Return [X, Y] of the center of cell containing provided text 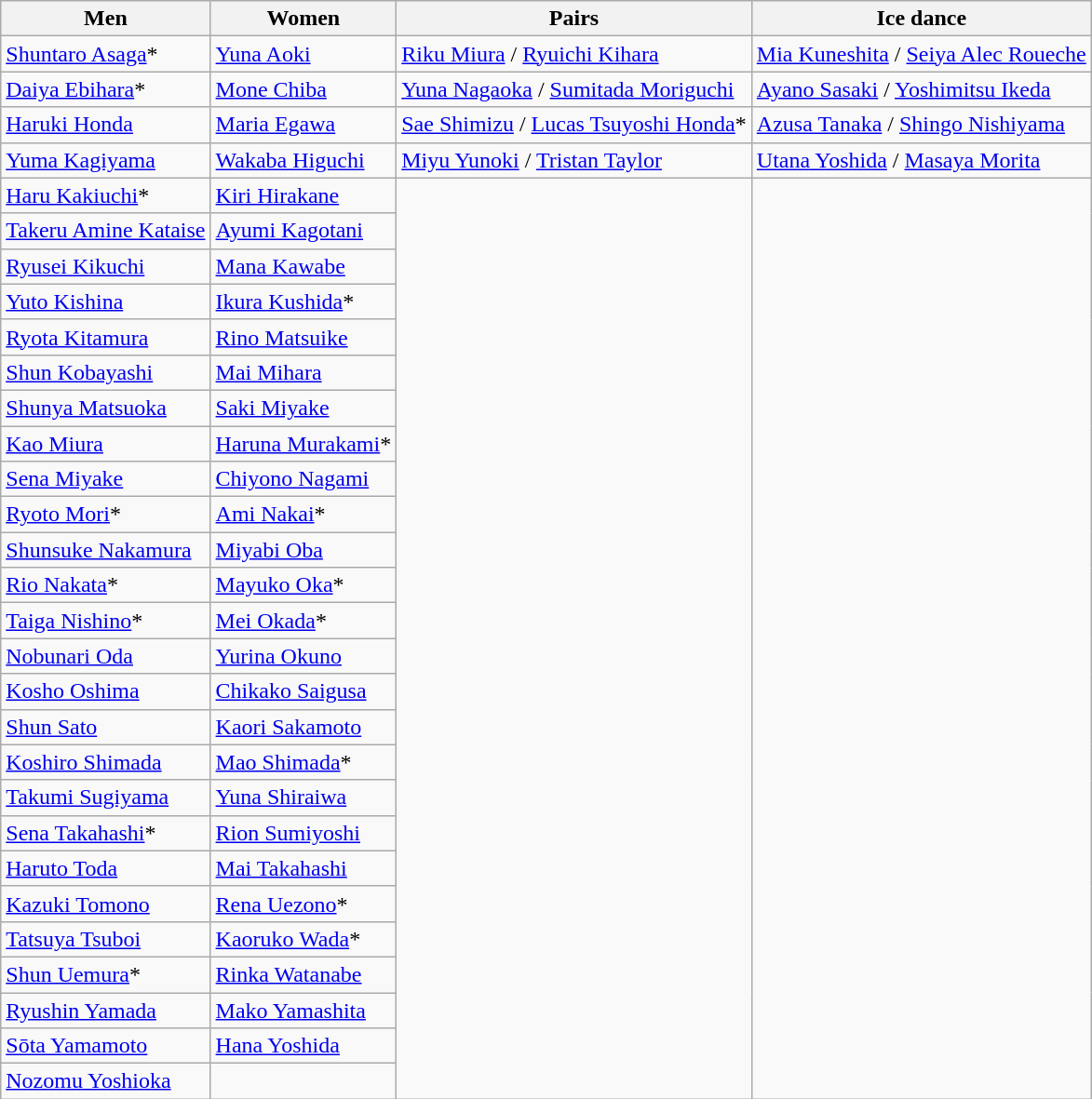
Utana Yoshida / Masaya Morita [922, 160]
Rion Sumiyoshi [303, 833]
Yurina Okuno [303, 656]
Shun Kobayashi [106, 372]
Ice dance [922, 19]
Kiri Hirakane [303, 195]
Yuna Nagaoka / Sumitada Moriguchi [574, 89]
Yuma Kagiyama [106, 160]
Chiyono Nagami [303, 479]
Mao Shimada* [303, 762]
Nozomu Yoshioka [106, 1081]
Mai Mihara [303, 372]
Tatsuya Tsuboi [106, 939]
Ayano Sasaki / Yoshimitsu Ikeda [922, 89]
Shun Sato [106, 727]
Yuna Shiraiwa [303, 797]
Mayuko Oka* [303, 585]
Ryota Kitamura [106, 337]
Daiya Ebihara* [106, 89]
Ryoto Mori* [106, 515]
Pairs [574, 19]
Takeru Amine Kataise [106, 231]
Ami Nakai* [303, 515]
Haru Kakiuchi* [106, 195]
Kazuki Tomono [106, 904]
Yuna Aoki [303, 54]
Nobunari Oda [106, 656]
Azusa Tanaka / Shingo Nishiyama [922, 125]
Riku Miura / Ryuichi Kihara [574, 54]
Mako Yamashita [303, 1010]
Sena Miyake [106, 479]
Shuntaro Asaga* [106, 54]
Kaori Sakamoto [303, 727]
Ayumi Kagotani [303, 231]
Maria Egawa [303, 125]
Haruki Honda [106, 125]
Chikako Saigusa [303, 691]
Mana Kawabe [303, 266]
Yuto Kishina [106, 302]
Rio Nakata* [106, 585]
Kaoruko Wada* [303, 939]
Ikura Kushida* [303, 302]
Sena Takahashi* [106, 833]
Shun Uemura* [106, 974]
Mia Kuneshita / Seiya Alec Roueche [922, 54]
Mone Chiba [303, 89]
Shunya Matsuoka [106, 408]
Wakaba Higuchi [303, 160]
Mei Okada* [303, 621]
Haruto Toda [106, 868]
Kosho Oshima [106, 691]
Mai Takahashi [303, 868]
Kao Miura [106, 444]
Ryusei Kikuchi [106, 266]
Rinka Watanabe [303, 974]
Rena Uezono* [303, 904]
Koshiro Shimada [106, 762]
Taiga Nishino* [106, 621]
Hana Yoshida [303, 1046]
Ryushin Yamada [106, 1010]
Takumi Sugiyama [106, 797]
Haruna Murakami* [303, 444]
Women [303, 19]
Miyabi Oba [303, 550]
Saki Miyake [303, 408]
Men [106, 19]
Sae Shimizu / Lucas Tsuyoshi Honda* [574, 125]
Miyu Yunoki / Tristan Taylor [574, 160]
Sōta Yamamoto [106, 1046]
Rino Matsuike [303, 337]
Shunsuke Nakamura [106, 550]
